Find where the given text appears and provide that cell's center as [X, Y] coordinate. 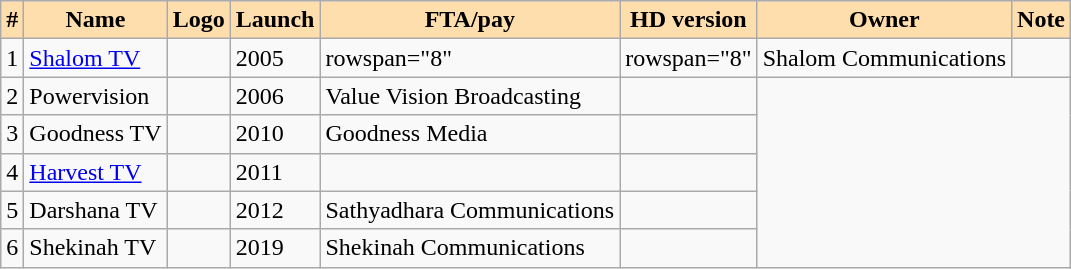
3 [12, 134]
Shalom TV [96, 58]
Owner [884, 20]
HD version [689, 20]
Value Vision Broadcasting [470, 96]
2005 [275, 58]
Name [96, 20]
1 [12, 58]
2019 [275, 248]
Goodness TV [96, 134]
Note [1042, 20]
2 [12, 96]
Launch [275, 20]
Powervision [96, 96]
Logo [198, 20]
Harvest TV [96, 172]
Goodness Media [470, 134]
2012 [275, 210]
Darshana TV [96, 210]
6 [12, 248]
2010 [275, 134]
Shalom Communications [884, 58]
Sathyadhara Communications [470, 210]
5 [12, 210]
# [12, 20]
FTA/pay [470, 20]
4 [12, 172]
Shekinah Communications [470, 248]
2011 [275, 172]
2006 [275, 96]
Shekinah TV [96, 248]
